Scan for the cell matching the given text and deliver its (X, Y) coordinate at center. 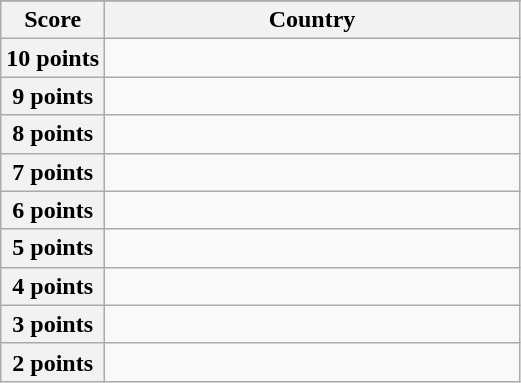
2 points (53, 362)
5 points (53, 248)
7 points (53, 172)
8 points (53, 134)
Country (312, 20)
10 points (53, 58)
4 points (53, 286)
9 points (53, 96)
Score (53, 20)
3 points (53, 324)
6 points (53, 210)
